Output the (x, y) coordinate of the center of the cell containing the given text.  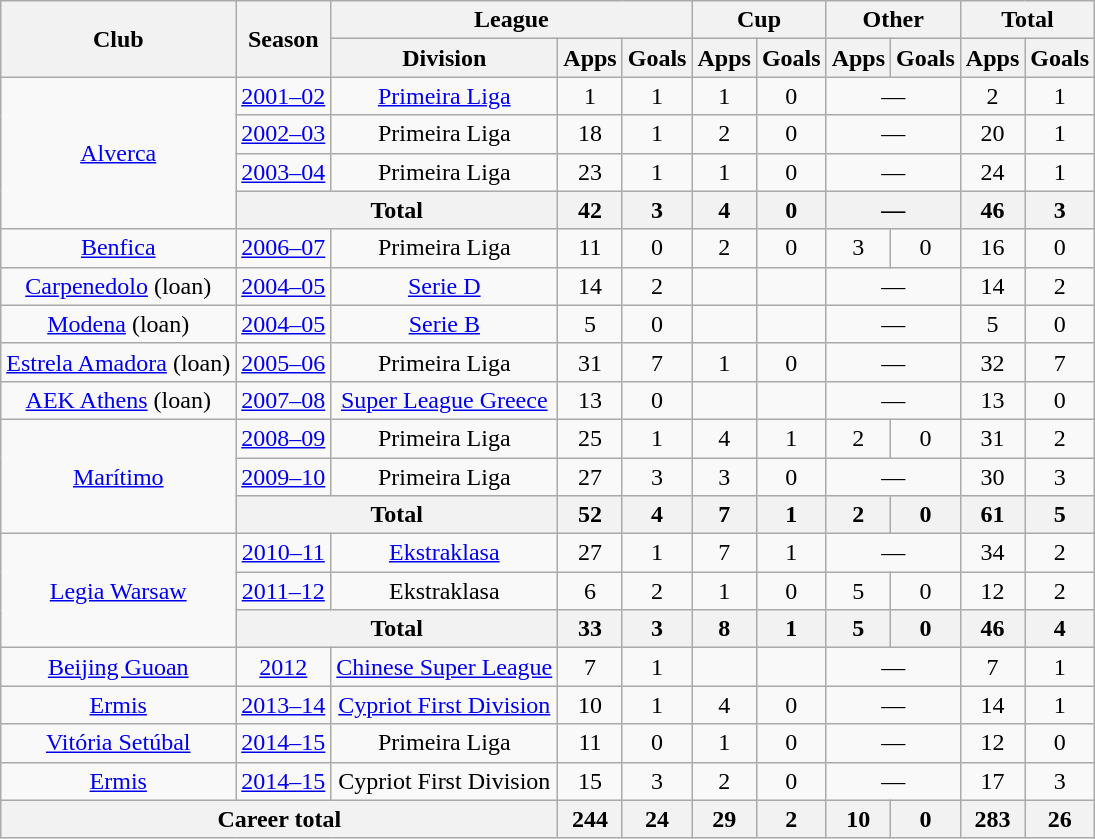
2007–08 (284, 400)
Super League Greece (444, 400)
Club (118, 39)
Division (444, 58)
42 (590, 210)
6 (590, 591)
Beijing Guoan (118, 667)
283 (992, 819)
Chinese Super League (444, 667)
33 (590, 629)
18 (590, 134)
15 (590, 781)
61 (992, 515)
2009–10 (284, 477)
29 (724, 819)
20 (992, 134)
Benfica (118, 248)
Modena (loan) (118, 324)
Legia Warsaw (118, 591)
17 (992, 781)
Serie B (444, 324)
16 (992, 248)
2003–04 (284, 172)
25 (590, 438)
Cup (759, 20)
Carpenedolo (loan) (118, 286)
Serie D (444, 286)
League (512, 20)
30 (992, 477)
2005–06 (284, 362)
34 (992, 553)
26 (1060, 819)
2013–14 (284, 705)
Career total (280, 819)
244 (590, 819)
23 (590, 172)
32 (992, 362)
2010–11 (284, 553)
52 (590, 515)
Vitória Setúbal (118, 743)
Alverca (118, 153)
2001–02 (284, 96)
2011–12 (284, 591)
2008–09 (284, 438)
2012 (284, 667)
AEK Athens (loan) (118, 400)
Season (284, 39)
8 (724, 629)
Other (893, 20)
Marítimo (118, 476)
2002–03 (284, 134)
2006–07 (284, 248)
Estrela Amadora (loan) (118, 362)
